Provide the (x, y) coordinate of the cell's center where the given text is located.  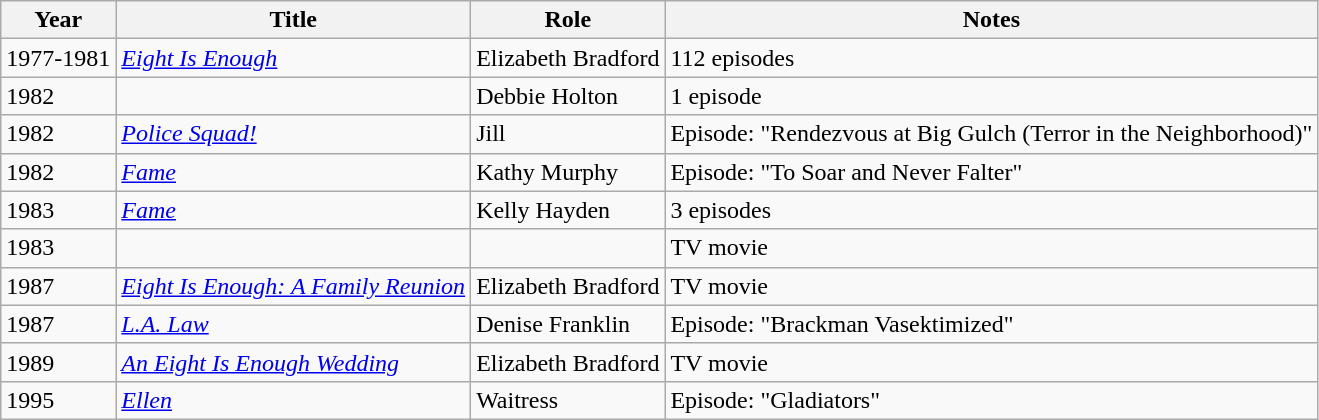
Year (58, 20)
112 episodes (992, 58)
Jill (568, 134)
Ellen (294, 400)
Role (568, 20)
Title (294, 20)
1989 (58, 362)
Kathy Murphy (568, 172)
1977-1981 (58, 58)
Episode: "Rendezvous at Big Gulch (Terror in the Neighborhood)" (992, 134)
3 episodes (992, 210)
1995 (58, 400)
Episode: "Brackman Vasektimized" (992, 324)
Notes (992, 20)
Kelly Hayden (568, 210)
Debbie Holton (568, 96)
Police Squad! (294, 134)
Denise Franklin (568, 324)
Waitress (568, 400)
Eight Is Enough: A Family Reunion (294, 286)
Eight Is Enough (294, 58)
Episode: "To Soar and Never Falter" (992, 172)
L.A. Law (294, 324)
An Eight Is Enough Wedding (294, 362)
Episode: "Gladiators" (992, 400)
1 episode (992, 96)
